Search for the cell housing the specified text and yield its [x, y] center coordinate. 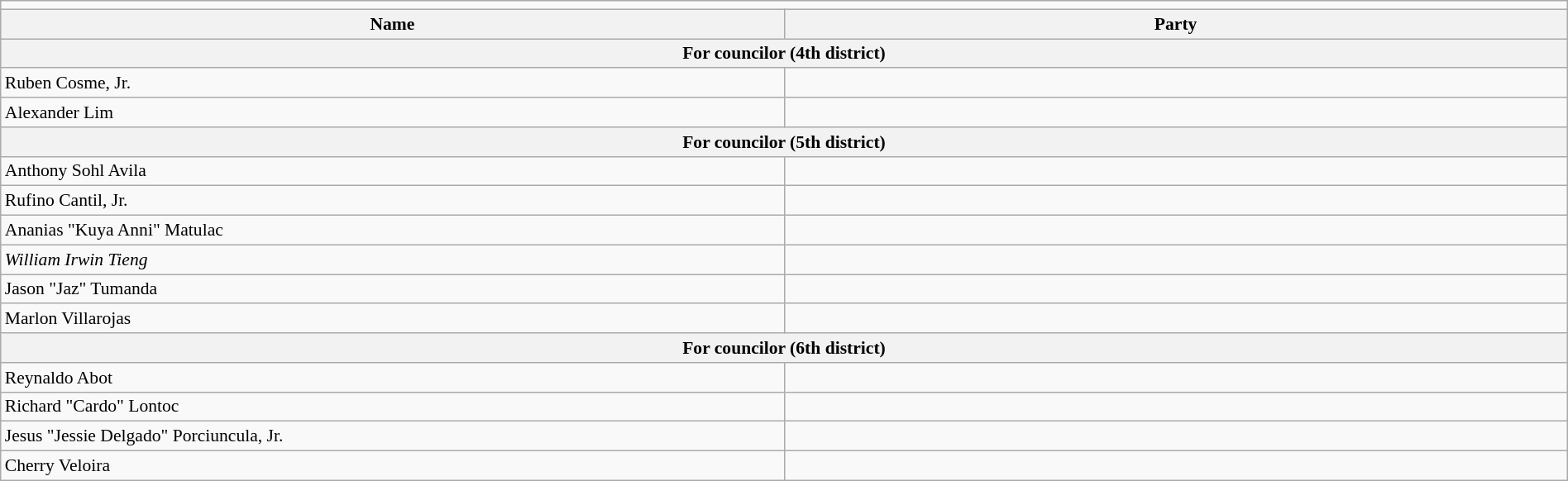
Marlon Villarojas [392, 319]
Anthony Sohl Avila [392, 171]
For councilor (6th district) [784, 348]
Rufino Cantil, Jr. [392, 201]
For councilor (4th district) [784, 54]
Reynaldo Abot [392, 378]
Jason "Jaz" Tumanda [392, 289]
Ananias "Kuya Anni" Matulac [392, 231]
Ruben Cosme, Jr. [392, 83]
Name [392, 24]
Party [1176, 24]
Jesus "Jessie Delgado" Porciuncula, Jr. [392, 436]
Alexander Lim [392, 112]
William Irwin Tieng [392, 260]
For councilor (5th district) [784, 142]
Cherry Veloira [392, 466]
Richard "Cardo" Lontoc [392, 407]
